Determine the (x, y) coordinate at the center of the cell enclosing the given text.  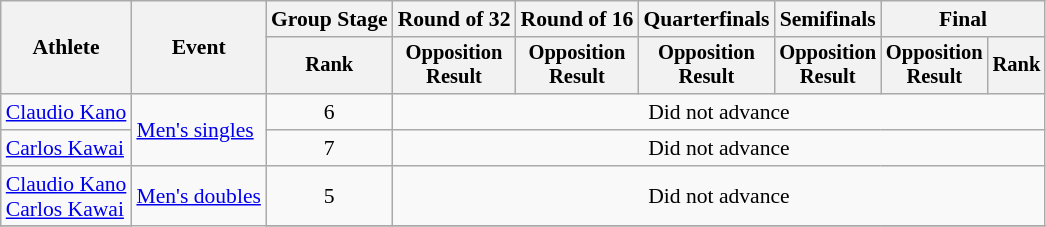
Quarterfinals (706, 19)
5 (330, 196)
Event (198, 48)
Athlete (66, 48)
Group Stage (330, 19)
Men's singles (198, 130)
Claudio KanoCarlos Kawai (66, 196)
6 (330, 112)
Round of 32 (454, 19)
7 (330, 148)
Semifinals (828, 19)
Carlos Kawai (66, 148)
Round of 16 (576, 19)
Claudio Kano (66, 112)
Final (963, 19)
Men's doubles (198, 196)
